Provide the (X, Y) coordinate of the cell's center where the given text is located.  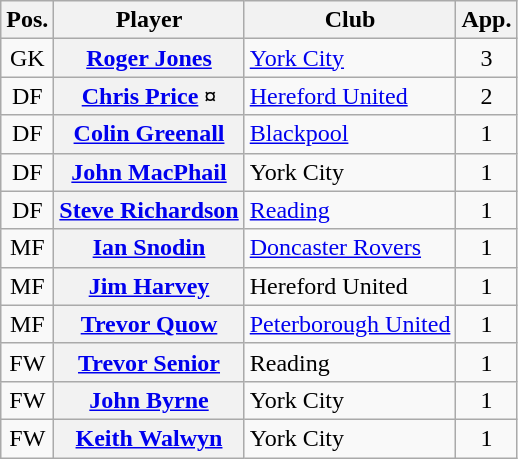
Doncaster Rovers (350, 248)
3 (486, 58)
Trevor Quow (149, 324)
Player (149, 20)
John Byrne (149, 400)
John MacPhail (149, 172)
Steve Richardson (149, 210)
App. (486, 20)
Club (350, 20)
Trevor Senior (149, 362)
Blackpool (350, 134)
Pos. (28, 20)
GK (28, 58)
Ian Snodin (149, 248)
Roger Jones (149, 58)
Jim Harvey (149, 286)
Chris Price ¤ (149, 96)
2 (486, 96)
Peterborough United (350, 324)
Colin Greenall (149, 134)
Keith Walwyn (149, 438)
